Return the [x, y] coordinate for the center point of the cell that contains the specified text.  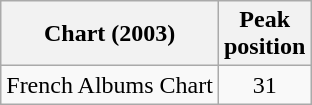
31 [264, 85]
Peakposition [264, 34]
French Albums Chart [110, 85]
Chart (2003) [110, 34]
